Locate the cell with the specified text and output its (x, y) center coordinate. 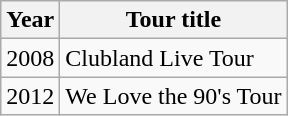
Clubland Live Tour (174, 58)
2008 (30, 58)
2012 (30, 96)
We Love the 90's Tour (174, 96)
Tour title (174, 20)
Year (30, 20)
